Locate the cell with the specified text and output its [X, Y] center coordinate. 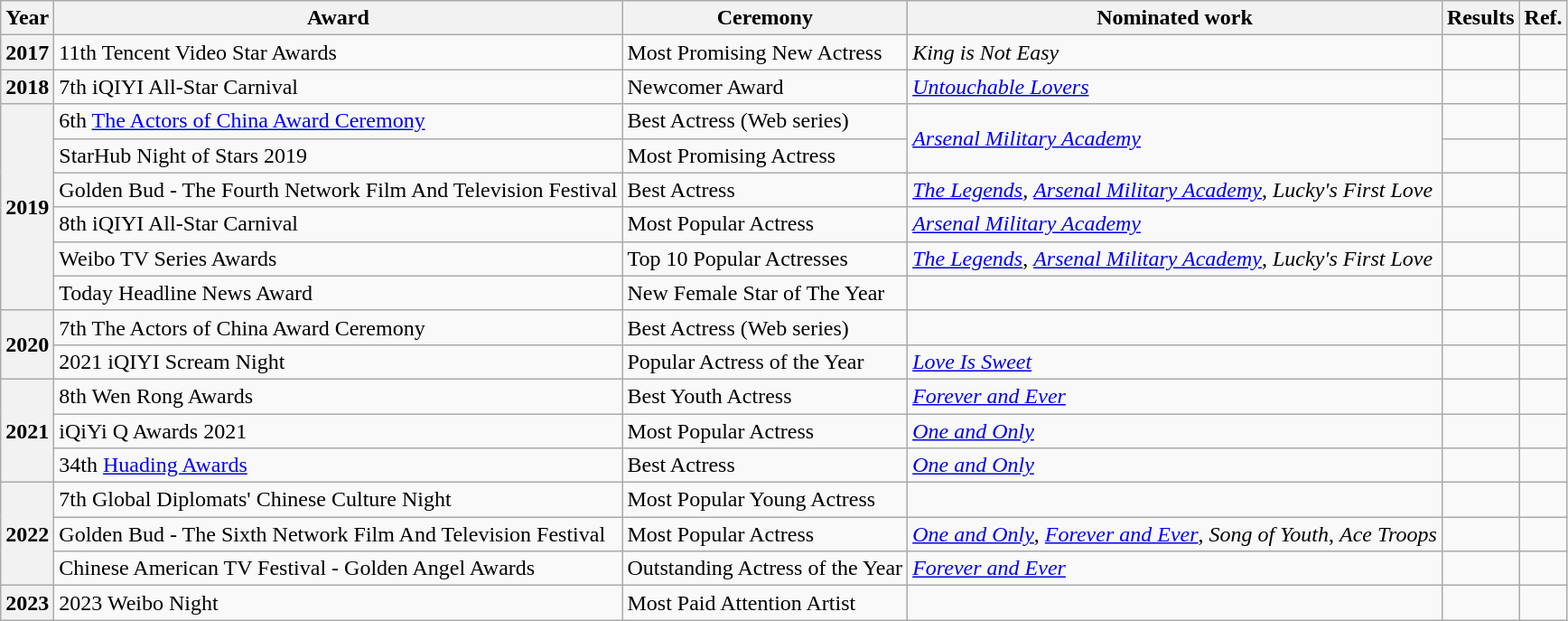
Outstanding Actress of the Year [765, 569]
Love Is Sweet [1175, 362]
8th Wen Rong Awards [338, 396]
Award [338, 18]
Golden Bud - The Fourth Network Film And Television Festival [338, 190]
StarHub Night of Stars 2019 [338, 155]
7th Global Diplomats' Chinese Culture Night [338, 500]
2021 iQIYI Scream Night [338, 362]
One and Only, Forever and Ever, Song of Youth, Ace Troops [1175, 534]
Year [27, 18]
Best Youth Actress [765, 396]
7th The Actors of China Award Ceremony [338, 327]
2018 [27, 87]
Most Promising New Actress [765, 52]
2019 [27, 207]
Newcomer Award [765, 87]
Golden Bud - The Sixth Network Film And Television Festival [338, 534]
Untouchable Lovers [1175, 87]
King is Not Easy [1175, 52]
Today Headline News Award [338, 293]
7th iQIYI All-Star Carnival [338, 87]
Most Popular Young Actress [765, 500]
Most Paid Attention Artist [765, 603]
2020 [27, 344]
New Female Star of The Year [765, 293]
Results [1480, 18]
Top 10 Popular Actresses [765, 259]
Popular Actress of the Year [765, 362]
8th iQIYI All-Star Carnival [338, 224]
Weibo TV Series Awards [338, 259]
Ref. [1543, 18]
2017 [27, 52]
6th The Actors of China Award Ceremony [338, 121]
34th Huading Awards [338, 466]
Chinese American TV Festival - Golden Angel Awards [338, 569]
2023 [27, 603]
2021 [27, 430]
Nominated work [1175, 18]
2023 Weibo Night [338, 603]
2022 [27, 534]
Most Promising Actress [765, 155]
Ceremony [765, 18]
iQiYi Q Awards 2021 [338, 431]
11th Tencent Video Star Awards [338, 52]
